Identify which cell holds the provided text, then report its (x, y) central coordinate. 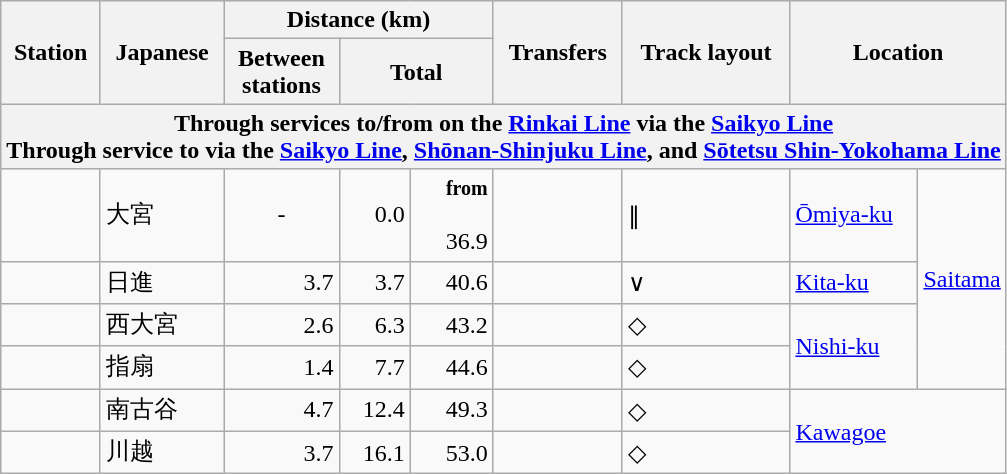
Distance (km) (359, 20)
from36.9 (452, 215)
4.7 (282, 410)
西大宮 (162, 326)
- (282, 215)
7.7 (374, 368)
Kita-ku (854, 282)
43.2 (452, 326)
∨ (706, 282)
Japanese (162, 52)
∥ (706, 215)
Location (898, 52)
49.3 (452, 410)
2.6 (282, 326)
44.6 (452, 368)
大宮 (162, 215)
12.4 (374, 410)
Station (51, 52)
Nishi-ku (854, 346)
Track layout (706, 52)
0.0 (374, 215)
Saitama (962, 279)
指扇 (162, 368)
40.6 (452, 282)
川越 (162, 452)
Ōmiya-ku (854, 215)
Betweenstations (282, 72)
南古谷 (162, 410)
53.0 (452, 452)
1.4 (282, 368)
Total (416, 72)
Transfers (558, 52)
16.1 (374, 452)
日進 (162, 282)
6.3 (374, 326)
Kawagoe (898, 432)
